Return [x, y] of the center of cell containing provided text 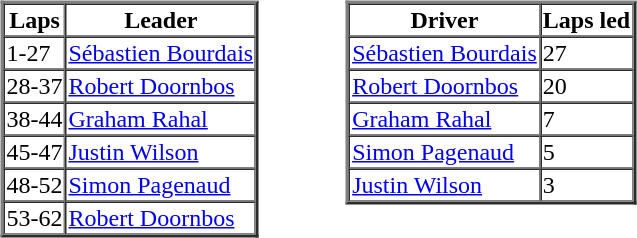
28-37 [35, 86]
45-47 [35, 152]
38-44 [35, 118]
27 [586, 52]
7 [586, 118]
1-27 [35, 52]
48-52 [35, 184]
20 [586, 86]
53-62 [35, 218]
Driver [444, 20]
Leader [160, 20]
Laps [35, 20]
5 [586, 152]
Laps led [586, 20]
3 [586, 184]
